Output the [X, Y] coordinate of the center of the cell containing the given text.  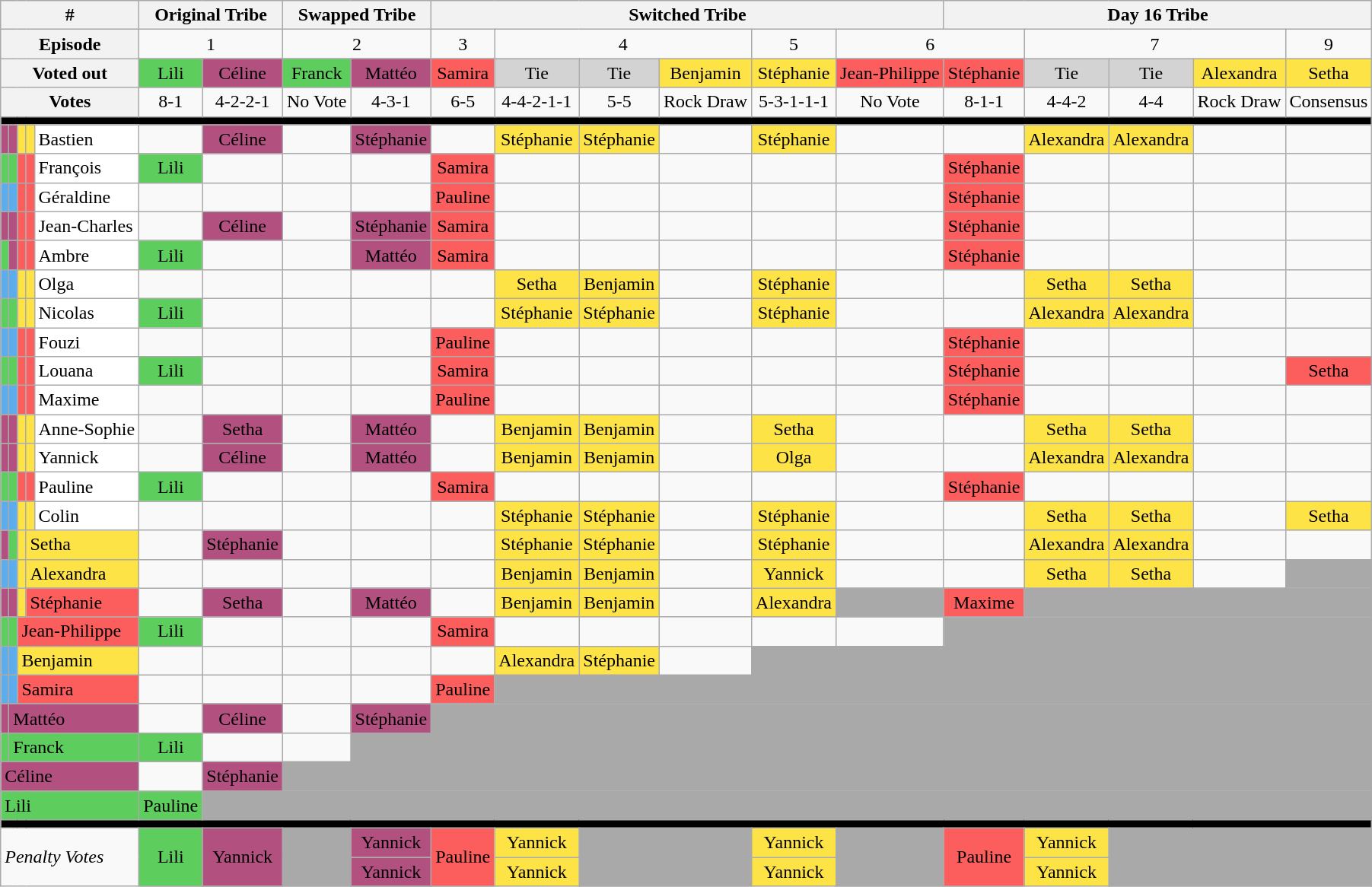
Géraldine [87, 197]
6-5 [463, 102]
Day 16 Tribe [1158, 15]
Bastien [87, 139]
2 [356, 44]
4-4 [1151, 102]
Consensus [1329, 102]
Swapped Tribe [356, 15]
Fouzi [87, 342]
6 [930, 44]
4-4-2 [1067, 102]
Ambre [87, 255]
5-3-1-1-1 [794, 102]
Original Tribe [212, 15]
Switched Tribe [688, 15]
Nicolas [87, 313]
4-3-1 [391, 102]
1 [212, 44]
5 [794, 44]
9 [1329, 44]
Jean-Charles [87, 226]
4-2-2-1 [243, 102]
# [70, 15]
8-1-1 [984, 102]
Anne-Sophie [87, 429]
7 [1155, 44]
Penalty Votes [70, 857]
4 [623, 44]
François [87, 168]
Louana [87, 371]
Colin [87, 516]
Votes [70, 102]
Episode [70, 44]
4-4-2-1-1 [537, 102]
8-1 [170, 102]
Voted out [70, 73]
5-5 [619, 102]
3 [463, 44]
